Output the (X, Y) coordinate of the center of the cell containing the given text.  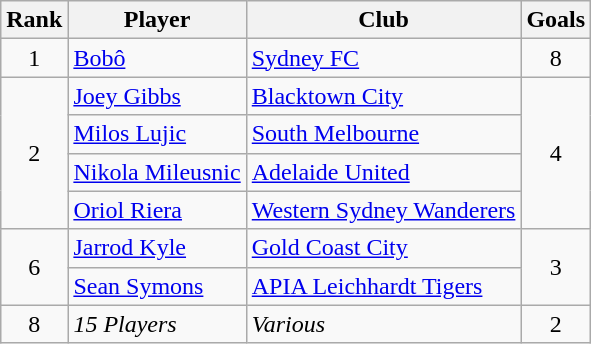
Player (157, 20)
Jarrod Kyle (157, 248)
Sydney FC (384, 58)
Milos Lujic (157, 134)
1 (34, 58)
South Melbourne (384, 134)
Bobô (157, 58)
Various (384, 324)
Joey Gibbs (157, 96)
6 (34, 267)
15 Players (157, 324)
Blacktown City (384, 96)
Gold Coast City (384, 248)
Club (384, 20)
Rank (34, 20)
Adelaide United (384, 172)
Western Sydney Wanderers (384, 210)
APIA Leichhardt Tigers (384, 286)
Goals (556, 20)
Oriol Riera (157, 210)
Sean Symons (157, 286)
3 (556, 267)
Nikola Mileusnic (157, 172)
4 (556, 153)
